Capture the cell that displays the provided text and extract its [x, y] central coordinate. 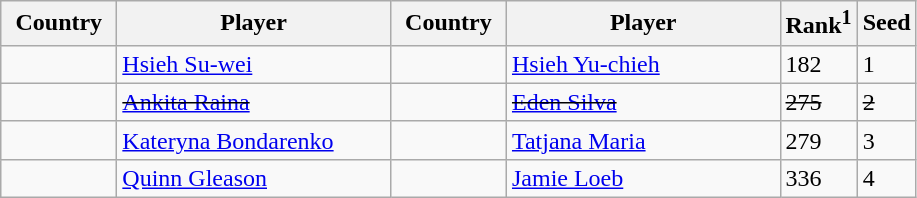
Hsieh Su-wei [254, 64]
1 [886, 64]
182 [818, 64]
Seed [886, 24]
Hsieh Yu-chieh [643, 64]
Quinn Gleason [254, 178]
279 [818, 140]
Rank1 [818, 24]
Ankita Raina [254, 102]
Tatjana Maria [643, 140]
Jamie Loeb [643, 178]
Eden Silva [643, 102]
4 [886, 178]
275 [818, 102]
Kateryna Bondarenko [254, 140]
3 [886, 140]
336 [818, 178]
2 [886, 102]
